Detect which cell encompasses the target text, then output its [X, Y] center coordinate. 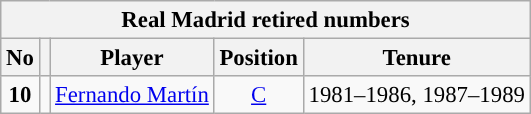
Position [258, 58]
1981–1986, 1987–1989 [416, 95]
No [20, 58]
C [258, 95]
Tenure [416, 58]
Real Madrid retired numbers [266, 20]
Fernando Martín [132, 95]
10 [20, 95]
Player [132, 58]
